Pinpoint the cell where the given text exists, returning its (X, Y) midpoint coordinate. 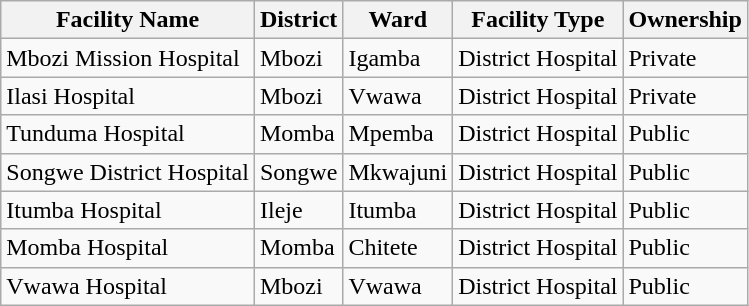
Ileje (298, 210)
Mpemba (398, 134)
Momba Hospital (128, 248)
Vwawa Hospital (128, 286)
Songwe District Hospital (128, 172)
Ward (398, 20)
Songwe (298, 172)
Ownership (685, 20)
Mbozi Mission Hospital (128, 58)
Itumba Hospital (128, 210)
Ilasi Hospital (128, 96)
Tunduma Hospital (128, 134)
Mkwajuni (398, 172)
Facility Type (538, 20)
Facility Name (128, 20)
Chitete (398, 248)
Igamba (398, 58)
Itumba (398, 210)
District (298, 20)
